Determine the (X, Y) coordinate at the center of the cell enclosing the given text.  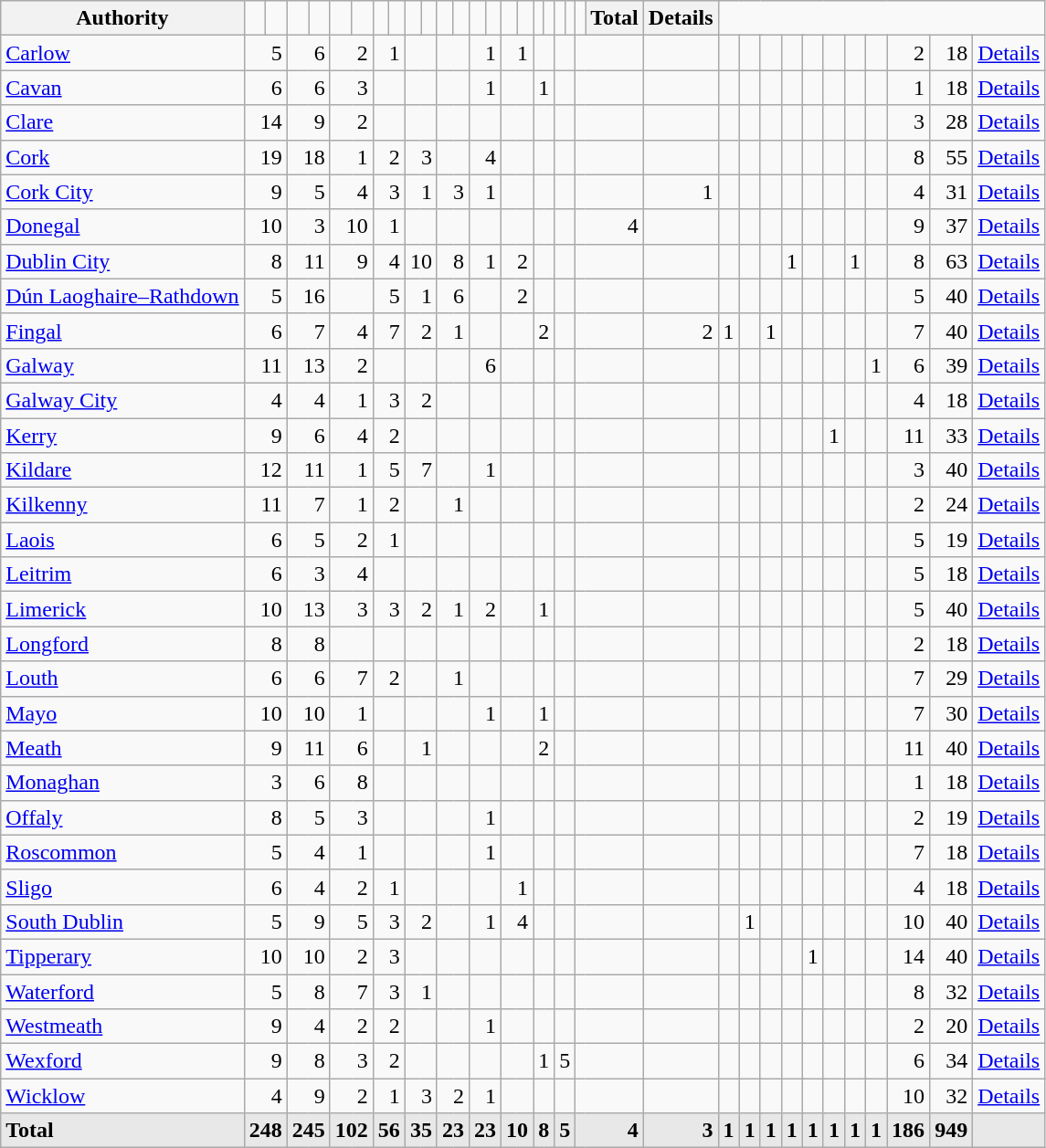
949 (952, 1131)
35 (420, 1131)
37 (952, 226)
20 (952, 1027)
24 (952, 505)
Galway City (122, 400)
28 (952, 122)
Kilkenny (122, 505)
248 (265, 1131)
Wexford (122, 1061)
34 (952, 1061)
Sligo (122, 887)
Kerry (122, 436)
Donegal (122, 226)
186 (908, 1131)
29 (952, 679)
Waterford (122, 991)
56 (389, 1131)
16 (309, 296)
39 (952, 365)
Mayo (122, 713)
33 (952, 436)
245 (309, 1131)
Cavan (122, 88)
Laois (122, 540)
Roscommon (122, 852)
Westmeath (122, 1027)
Wicklow (122, 1096)
55 (952, 157)
South Dublin (122, 922)
Carlow (122, 53)
30 (952, 713)
Kildare (122, 470)
Dún Laoghaire–Rathdown (122, 296)
Offaly (122, 817)
Louth (122, 679)
12 (265, 470)
Galway (122, 365)
Clare (122, 122)
Leitrim (122, 574)
102 (351, 1131)
Longford (122, 644)
Tipperary (122, 956)
Dublin City (122, 261)
Authority (122, 18)
Meath (122, 748)
Cork City (122, 192)
Fingal (122, 331)
Limerick (122, 609)
31 (952, 192)
Monaghan (122, 783)
63 (952, 261)
Cork (122, 157)
